Search for the cell housing the specified text and yield its [X, Y] center coordinate. 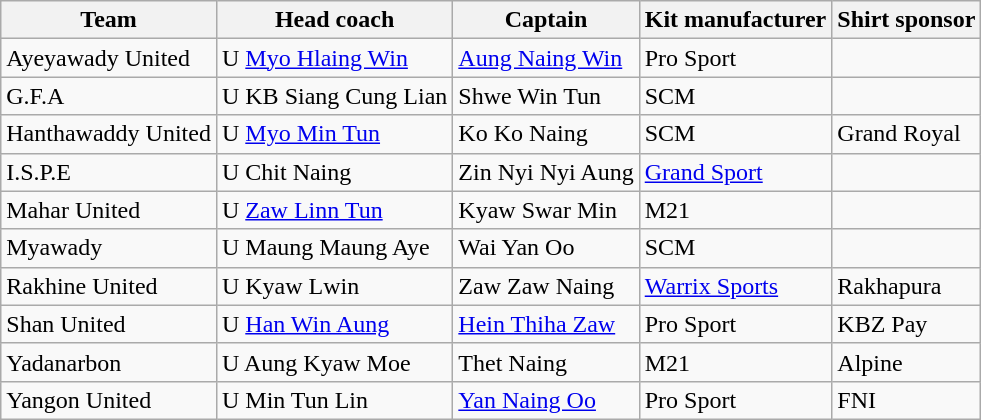
Grand Royal [906, 134]
Mahar United [109, 210]
Zin Nyi Nyi Aung [546, 172]
Captain [546, 20]
KBZ Pay [906, 324]
Kit manufacturer [736, 20]
U Myo Min Tun [334, 134]
U Zaw Linn Tun [334, 210]
Yadanarbon [109, 362]
Ko Ko Naing [546, 134]
Kyaw Swar Min [546, 210]
Shirt sponsor [906, 20]
Zaw Zaw Naing [546, 286]
U Min Tun Lin [334, 400]
U Aung Kyaw Moe [334, 362]
Myawady [109, 248]
U KB Siang Cung Lian [334, 96]
U Maung Maung Aye [334, 248]
Grand Sport [736, 172]
Wai Yan Oo [546, 248]
Shan United [109, 324]
Warrix Sports [736, 286]
Ayeyawady United [109, 58]
I.S.P.E [109, 172]
Yangon United [109, 400]
Hein Thiha Zaw [546, 324]
Aung Naing Win [546, 58]
G.F.A [109, 96]
Thet Naing [546, 362]
Rakhapura [906, 286]
Hanthawaddy United [109, 134]
U Chit Naing [334, 172]
U Han Win Aung [334, 324]
Rakhine United [109, 286]
U Kyaw Lwin [334, 286]
FNI [906, 400]
Alpine [906, 362]
U Myo Hlaing Win [334, 58]
Head coach [334, 20]
Team [109, 20]
Yan Naing Oo [546, 400]
Shwe Win Tun [546, 96]
